Determine the (x, y) coordinate at the center of the cell enclosing the given text.  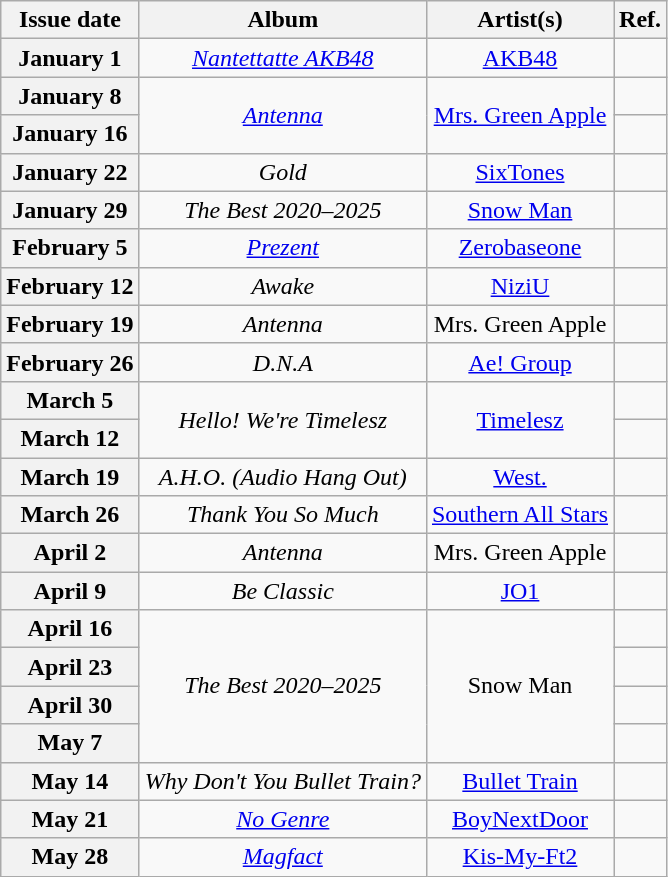
January 8 (70, 96)
May 14 (70, 781)
February 19 (70, 324)
April 9 (70, 591)
Artist(s) (520, 20)
March 19 (70, 477)
NiziU (520, 286)
May 7 (70, 743)
Gold (282, 172)
April 23 (70, 667)
May 21 (70, 819)
February 26 (70, 362)
Ae! Group (520, 362)
A.H.O. (Audio Hang Out) (282, 477)
April 30 (70, 705)
February 5 (70, 248)
Thank You So Much (282, 515)
Bullet Train (520, 781)
Issue date (70, 20)
January 16 (70, 134)
Ref. (640, 20)
April 2 (70, 553)
April 16 (70, 629)
Nantettatte AKB48 (282, 58)
Kis-My-Ft2 (520, 857)
Why Don't You Bullet Train? (282, 781)
January 22 (70, 172)
March 12 (70, 438)
Album (282, 20)
February 12 (70, 286)
Zerobaseone (520, 248)
Awake (282, 286)
March 5 (70, 400)
Southern All Stars (520, 515)
AKB48 (520, 58)
Be Classic (282, 591)
January 1 (70, 58)
D.N.A (282, 362)
Prezent (282, 248)
Hello! We're Timelesz (282, 419)
SixTones (520, 172)
January 29 (70, 210)
Magfact (282, 857)
May 28 (70, 857)
JO1 (520, 591)
No Genre (282, 819)
March 26 (70, 515)
BoyNextDoor (520, 819)
West. (520, 477)
Timelesz (520, 419)
